Return the (X, Y) coordinate for the center point of the cell that contains the specified text.  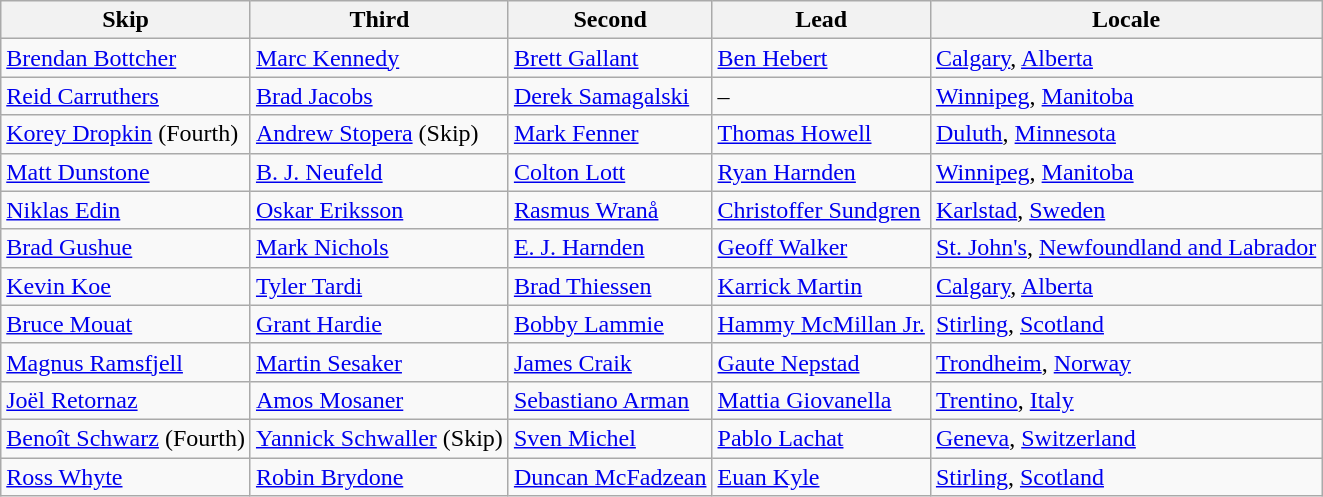
Grant Hardie (379, 324)
Duncan McFadzean (610, 477)
Korey Dropkin (Fourth) (126, 134)
Locale (1126, 20)
Euan Kyle (821, 477)
Trondheim, Norway (1126, 362)
Duluth, Minnesota (1126, 134)
Sven Michel (610, 438)
Ross Whyte (126, 477)
Thomas Howell (821, 134)
Ben Hebert (821, 58)
Mark Fenner (610, 134)
Third (379, 20)
Kevin Koe (126, 286)
St. John's, Newfoundland and Labrador (1126, 248)
Martin Sesaker (379, 362)
Mark Nichols (379, 248)
Reid Carruthers (126, 96)
Second (610, 20)
Colton Lott (610, 172)
– (821, 96)
Joël Retornaz (126, 400)
Matt Dunstone (126, 172)
Bruce Mouat (126, 324)
Ryan Harnden (821, 172)
Lead (821, 20)
Andrew Stopera (Skip) (379, 134)
James Craik (610, 362)
Brad Gushue (126, 248)
Rasmus Wranå (610, 210)
E. J. Harnden (610, 248)
Pablo Lachat (821, 438)
Tyler Tardi (379, 286)
Karrick Martin (821, 286)
Niklas Edin (126, 210)
Skip (126, 20)
Magnus Ramsfjell (126, 362)
Geneva, Switzerland (1126, 438)
Mattia Giovanella (821, 400)
Trentino, Italy (1126, 400)
B. J. Neufeld (379, 172)
Brad Thiessen (610, 286)
Brad Jacobs (379, 96)
Derek Samagalski (610, 96)
Brendan Bottcher (126, 58)
Benoît Schwarz (Fourth) (126, 438)
Sebastiano Arman (610, 400)
Christoffer Sundgren (821, 210)
Brett Gallant (610, 58)
Marc Kennedy (379, 58)
Hammy McMillan Jr. (821, 324)
Karlstad, Sweden (1126, 210)
Geoff Walker (821, 248)
Oskar Eriksson (379, 210)
Robin Brydone (379, 477)
Gaute Nepstad (821, 362)
Bobby Lammie (610, 324)
Amos Mosaner (379, 400)
Yannick Schwaller (Skip) (379, 438)
